Pinpoint the cell where the given text exists, returning its (X, Y) midpoint coordinate. 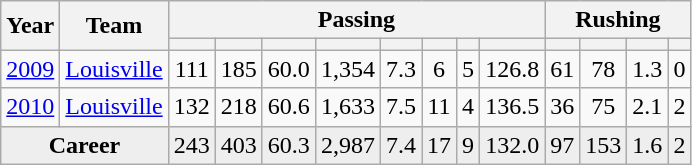
132 (192, 107)
60.3 (288, 145)
11 (440, 107)
9 (468, 145)
1.6 (648, 145)
5 (468, 69)
7.3 (400, 69)
136.5 (512, 107)
153 (604, 145)
1.3 (648, 69)
60.6 (288, 107)
Passing (356, 20)
4 (468, 107)
111 (192, 69)
243 (192, 145)
75 (604, 107)
1,354 (348, 69)
6 (440, 69)
0 (680, 69)
126.8 (512, 69)
2010 (30, 107)
132.0 (512, 145)
60.0 (288, 69)
7.5 (400, 107)
7.4 (400, 145)
36 (562, 107)
403 (238, 145)
Team (114, 26)
2.1 (648, 107)
78 (604, 69)
17 (440, 145)
185 (238, 69)
Year (30, 26)
218 (238, 107)
61 (562, 69)
2,987 (348, 145)
Rushing (618, 20)
2009 (30, 69)
Career (84, 145)
97 (562, 145)
1,633 (348, 107)
